Scan for the cell matching the given text and deliver its (X, Y) coordinate at center. 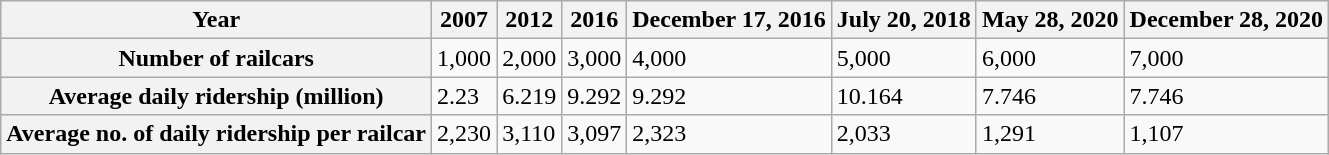
6.219 (530, 96)
2016 (594, 20)
2,000 (530, 58)
4,000 (730, 58)
2,323 (730, 134)
December 28, 2020 (1226, 20)
3,000 (594, 58)
2,230 (464, 134)
7,000 (1226, 58)
1,107 (1226, 134)
2.23 (464, 96)
Year (216, 20)
3,097 (594, 134)
5,000 (904, 58)
Number of railcars (216, 58)
1,000 (464, 58)
May 28, 2020 (1050, 20)
10.164 (904, 96)
2,033 (904, 134)
Average daily ridership (million) (216, 96)
1,291 (1050, 134)
December 17, 2016 (730, 20)
2007 (464, 20)
July 20, 2018 (904, 20)
2012 (530, 20)
6,000 (1050, 58)
Average no. of daily ridership per railcar (216, 134)
3,110 (530, 134)
